Determine the (X, Y) coordinate at the center of the cell enclosing the given text.  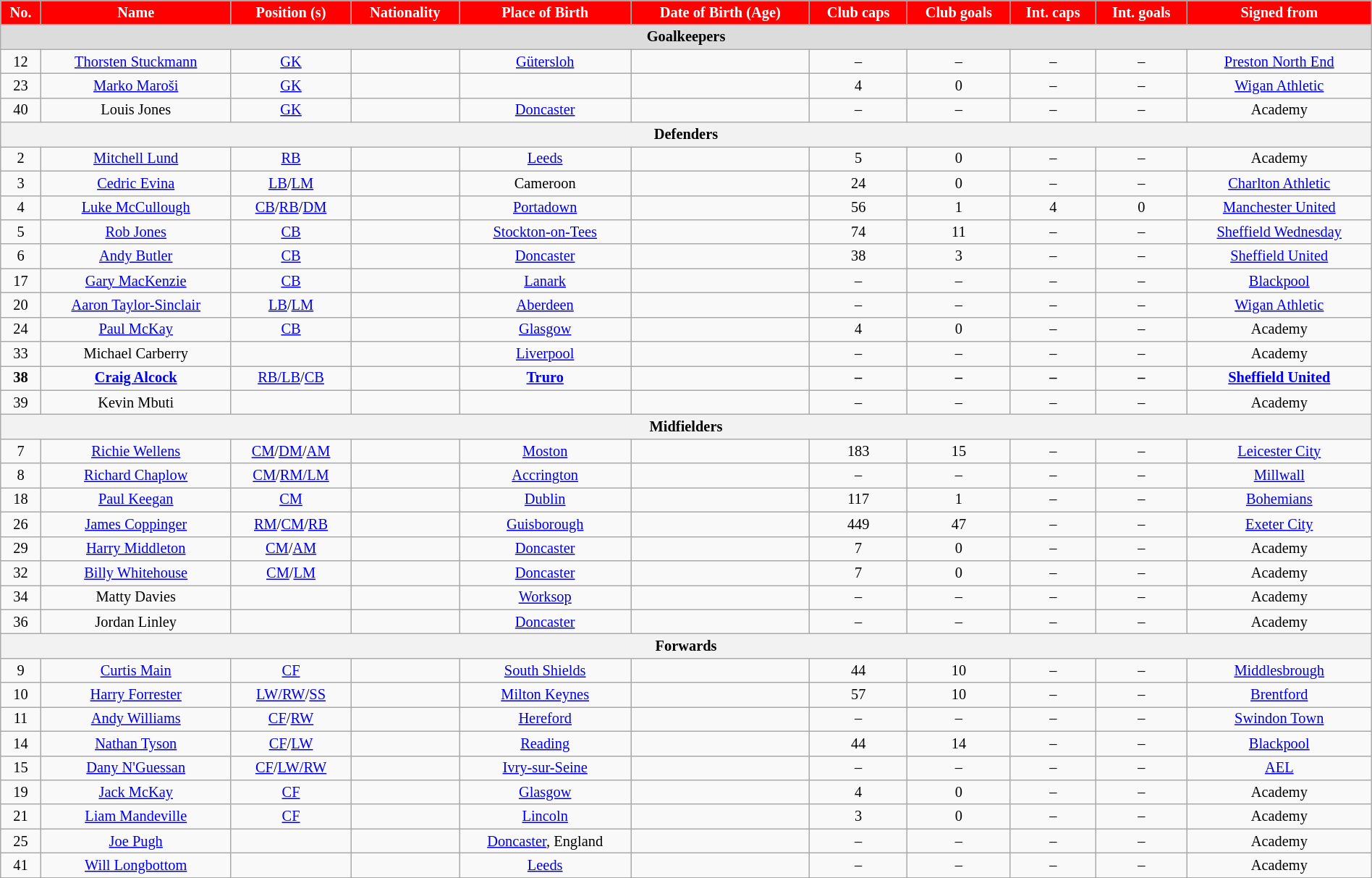
Milton Keynes (546, 695)
12 (20, 62)
Harry Forrester (136, 695)
39 (20, 402)
Charlton Athletic (1279, 183)
RM/CM/RB (291, 524)
Lincoln (546, 816)
Harry Middleton (136, 549)
8 (20, 476)
Guisborough (546, 524)
Curtis Main (136, 670)
Accrington (546, 476)
Leicester City (1279, 451)
26 (20, 524)
32 (20, 573)
Nathan Tyson (136, 743)
Michael Carberry (136, 354)
No. (20, 12)
Truro (546, 378)
Jordan Linley (136, 622)
Club caps (858, 12)
Doncaster, England (546, 841)
Mitchell Lund (136, 159)
CB/RB/DM (291, 208)
Andy Butler (136, 256)
Position (s) (291, 12)
Dublin (546, 499)
Paul McKay (136, 329)
CM (291, 499)
57 (858, 695)
Marko Maroši (136, 85)
23 (20, 85)
449 (858, 524)
Moston (546, 451)
Dany N'Guessan (136, 768)
Kevin Mbuti (136, 402)
6 (20, 256)
RB/LB/CB (291, 378)
Defenders (686, 135)
Signed from (1279, 12)
9 (20, 670)
20 (20, 305)
Louis Jones (136, 110)
Luke McCullough (136, 208)
17 (20, 281)
Club goals (960, 12)
CM/LM (291, 573)
33 (20, 354)
18 (20, 499)
Int. caps (1053, 12)
Jack McKay (136, 792)
2 (20, 159)
Richie Wellens (136, 451)
Andy Williams (136, 719)
Billy Whitehouse (136, 573)
South Shields (546, 670)
Preston North End (1279, 62)
Cameroon (546, 183)
RB (291, 159)
Cedric Evina (136, 183)
Craig Alcock (136, 378)
AEL (1279, 768)
40 (20, 110)
Manchester United (1279, 208)
Goalkeepers (686, 37)
Worksop (546, 597)
Middlesbrough (1279, 670)
Joe Pugh (136, 841)
Liverpool (546, 354)
Ivry-sur-Seine (546, 768)
Millwall (1279, 476)
117 (858, 499)
Lanark (546, 281)
Swindon Town (1279, 719)
CF/LW (291, 743)
41 (20, 865)
36 (20, 622)
Richard Chaplow (136, 476)
Reading (546, 743)
Thorsten Stuckmann (136, 62)
183 (858, 451)
LW/RW/SS (291, 695)
James Coppinger (136, 524)
Hereford (546, 719)
19 (20, 792)
CF/RW (291, 719)
74 (858, 232)
Date of Birth (Age) (721, 12)
Gary MacKenzie (136, 281)
Brentford (1279, 695)
29 (20, 549)
Nationality (405, 12)
47 (960, 524)
CM/DM/AM (291, 451)
Int. goals (1141, 12)
Liam Mandeville (136, 816)
Name (136, 12)
CM/AM (291, 549)
CM/RM/LM (291, 476)
Sheffield Wednesday (1279, 232)
56 (858, 208)
Bohemians (1279, 499)
Rob Jones (136, 232)
Portadown (546, 208)
Place of Birth (546, 12)
Will Longbottom (136, 865)
CF/LW/RW (291, 768)
Aaron Taylor-Sinclair (136, 305)
Exeter City (1279, 524)
Paul Keegan (136, 499)
21 (20, 816)
Forwards (686, 646)
Gütersloh (546, 62)
25 (20, 841)
Matty Davies (136, 597)
Stockton-on-Tees (546, 232)
Aberdeen (546, 305)
Midfielders (686, 426)
34 (20, 597)
